Identify which cell holds the provided text, then report its [x, y] central coordinate. 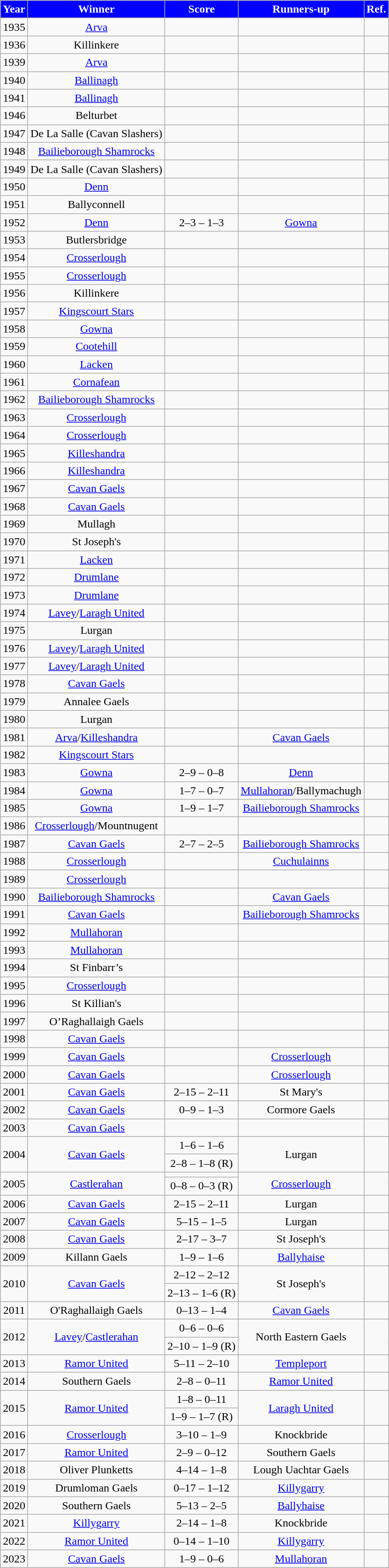
Score [201, 9]
2–9 – 0–8 [201, 772]
2000 [14, 1074]
0–8 – 0–3 (R) [201, 1186]
1956 [14, 293]
Drumloman Gaels [97, 1488]
1980 [14, 719]
1984 [14, 791]
1952 [14, 222]
1963 [14, 417]
0–13 – 1–4 [201, 1310]
1989 [14, 879]
2016 [14, 1435]
2–8 – 0–11 [201, 1381]
1979 [14, 701]
2013 [14, 1364]
2005 [14, 1184]
1981 [14, 737]
Crosserlough/Mountnugent [97, 826]
Lavey/Castlerahan [97, 1337]
1955 [14, 276]
1996 [14, 1003]
Lough Uachtar Gaels [301, 1470]
1985 [14, 808]
2018 [14, 1470]
2003 [14, 1128]
2011 [14, 1310]
2009 [14, 1257]
St Mary's [301, 1092]
Belturbet [97, 116]
1946 [14, 116]
1995 [14, 985]
1965 [14, 453]
0–17 – 1–12 [201, 1488]
1977 [14, 666]
1962 [14, 400]
Mullagh [97, 524]
2–12 – 2–12 [201, 1275]
1983 [14, 772]
1940 [14, 80]
2015 [14, 1408]
2008 [14, 1239]
2–3 – 1–3 [201, 222]
1957 [14, 311]
2–9 – 0–12 [201, 1452]
2001 [14, 1092]
O’Raghallaigh Gaels [97, 1021]
St Finbarr’s [97, 968]
1969 [14, 524]
1967 [14, 488]
1978 [14, 684]
2–17 – 3–7 [201, 1239]
1973 [14, 595]
1970 [14, 542]
Templeport [301, 1364]
1960 [14, 364]
1966 [14, 471]
Annalee Gaels [97, 701]
1991 [14, 915]
St Killian's [97, 1003]
1941 [14, 98]
Laragh United [301, 1408]
1994 [14, 968]
1947 [14, 133]
Cootehill [97, 347]
2007 [14, 1221]
1998 [14, 1039]
2–10 – 1–9 (R) [201, 1346]
1961 [14, 382]
5–15 – 1–5 [201, 1221]
Butlersbridge [97, 240]
Arva/Killeshandra [97, 737]
Castlerahan [97, 1184]
2021 [14, 1523]
1993 [14, 950]
0–9 – 1–3 [201, 1110]
1992 [14, 932]
1951 [14, 204]
5–11 – 2–10 [201, 1364]
Ballyconnell [97, 204]
1990 [14, 897]
Year [14, 9]
1959 [14, 347]
2002 [14, 1110]
1971 [14, 560]
1975 [14, 631]
1–9 – 1–7 [201, 808]
0–14 – 1–10 [201, 1541]
1968 [14, 506]
1936 [14, 45]
1948 [14, 151]
1939 [14, 62]
2014 [14, 1381]
Runners-up [301, 9]
1999 [14, 1056]
Mullahoran/Ballymachugh [301, 791]
1–6 – 1–6 [201, 1145]
1997 [14, 1021]
1–8 – 0–11 [201, 1399]
North Eastern Gaels [301, 1337]
2022 [14, 1541]
1950 [14, 187]
2–7 – 2–5 [201, 844]
2006 [14, 1204]
4–14 – 1–8 [201, 1470]
2012 [14, 1337]
1964 [14, 435]
Killann Gaels [97, 1257]
1–9 – 1–7 (R) [201, 1417]
2020 [14, 1506]
1974 [14, 613]
Cormore Gaels [301, 1110]
5–13 – 2–5 [201, 1506]
1954 [14, 258]
Ref. [376, 9]
2–14 – 1–8 [201, 1523]
0–6 – 0–6 [201, 1328]
Cornafean [97, 382]
2004 [14, 1154]
1–9 – 1–6 [201, 1257]
Oliver Plunketts [97, 1470]
1986 [14, 826]
Winner [97, 9]
3–10 – 1–9 [201, 1435]
1958 [14, 329]
1–9 – 0–6 [201, 1559]
2–13 – 1–6 (R) [201, 1292]
1982 [14, 755]
O'Raghallaigh Gaels [97, 1310]
2010 [14, 1284]
Cuchulainns [301, 861]
2019 [14, 1488]
1976 [14, 648]
2017 [14, 1452]
1–7 – 0–7 [201, 791]
2–8 – 1–8 (R) [201, 1163]
1988 [14, 861]
1953 [14, 240]
1972 [14, 577]
1949 [14, 169]
1935 [14, 27]
1987 [14, 844]
2023 [14, 1559]
